Capture the cell that displays the provided text and extract its (x, y) central coordinate. 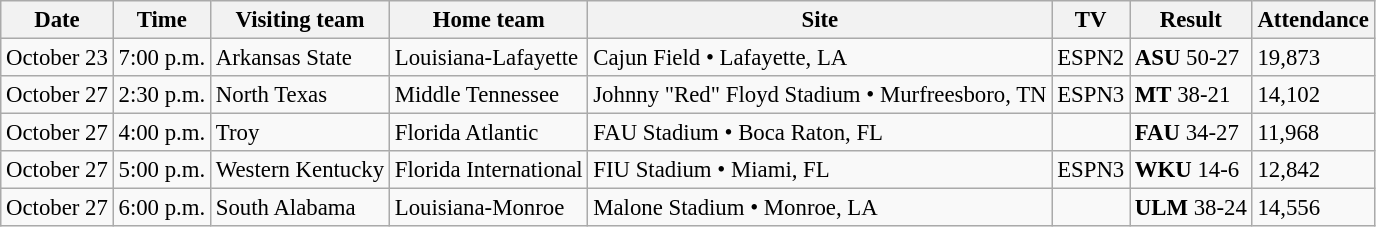
ESPN2 (1091, 58)
Troy (300, 133)
Home team (488, 20)
South Alabama (300, 208)
Louisiana-Lafayette (488, 58)
FAU 34-27 (1192, 133)
4:00 p.m. (162, 133)
Middle Tennessee (488, 95)
TV (1091, 20)
11,968 (1313, 133)
Malone Stadium • Monroe, LA (820, 208)
WKU 14-6 (1192, 170)
2:30 p.m. (162, 95)
ULM 38-24 (1192, 208)
Johnny "Red" Floyd Stadium • Murfreesboro, TN (820, 95)
Arkansas State (300, 58)
Louisiana-Monroe (488, 208)
Date (57, 20)
MT 38-21 (1192, 95)
October 23 (57, 58)
Florida International (488, 170)
14,556 (1313, 208)
Site (820, 20)
ASU 50-27 (1192, 58)
5:00 p.m. (162, 170)
North Texas (300, 95)
12,842 (1313, 170)
Result (1192, 20)
Attendance (1313, 20)
14,102 (1313, 95)
Time (162, 20)
Florida Atlantic (488, 133)
Cajun Field • Lafayette, LA (820, 58)
6:00 p.m. (162, 208)
19,873 (1313, 58)
FIU Stadium • Miami, FL (820, 170)
Visiting team (300, 20)
7:00 p.m. (162, 58)
Western Kentucky (300, 170)
FAU Stadium • Boca Raton, FL (820, 133)
